Find where the given text appears and provide that cell's center as [x, y] coordinate. 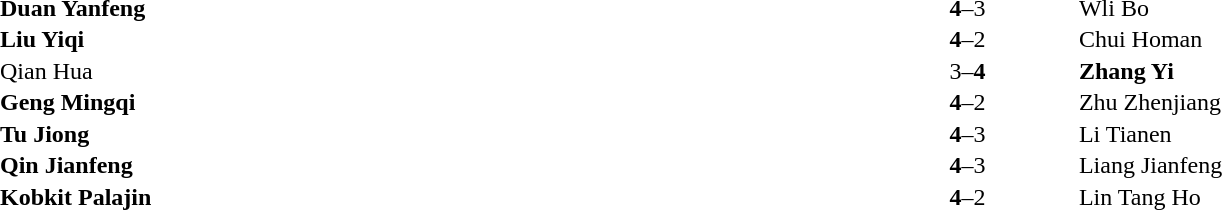
3–4 [968, 71]
